Output the [X, Y] coordinate of the center of the cell containing the given text.  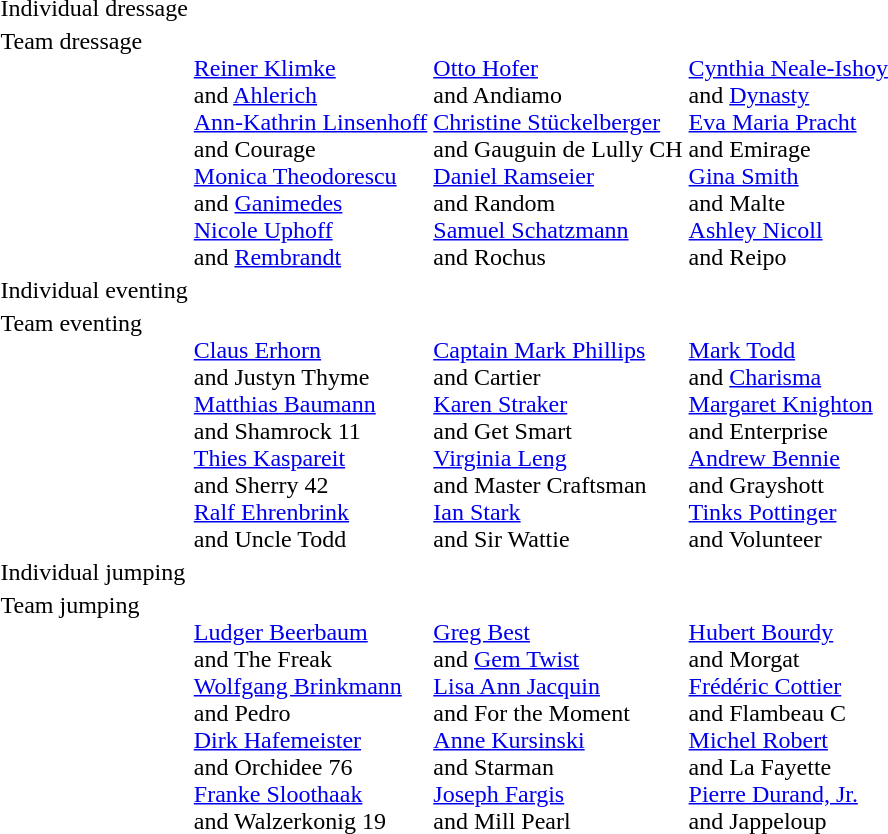
Otto Hofer and Andiamo Christine Stückelberger and Gauguin de Lully CH Daniel Ramseier and Random Samuel Schatzmann and Rochus [558, 149]
Captain Mark Phillips and Cartier Karen Straker and Get Smart Virginia Leng and Master Craftsman Ian Stark and Sir Wattie [558, 431]
Claus Erhorn and Justyn Thyme Matthias Baumann and Shamrock 11 Thies Kaspareit and Sherry 42 Ralf Ehrenbrink and Uncle Todd [310, 431]
Reiner Klimke and Ahlerich Ann-Kathrin Linsenhoff and Courage Monica Theodorescu and Ganimedes Nicole Uphoff and Rembrandt [310, 149]
